Determine the (x, y) coordinate at the center of the cell enclosing the given text.  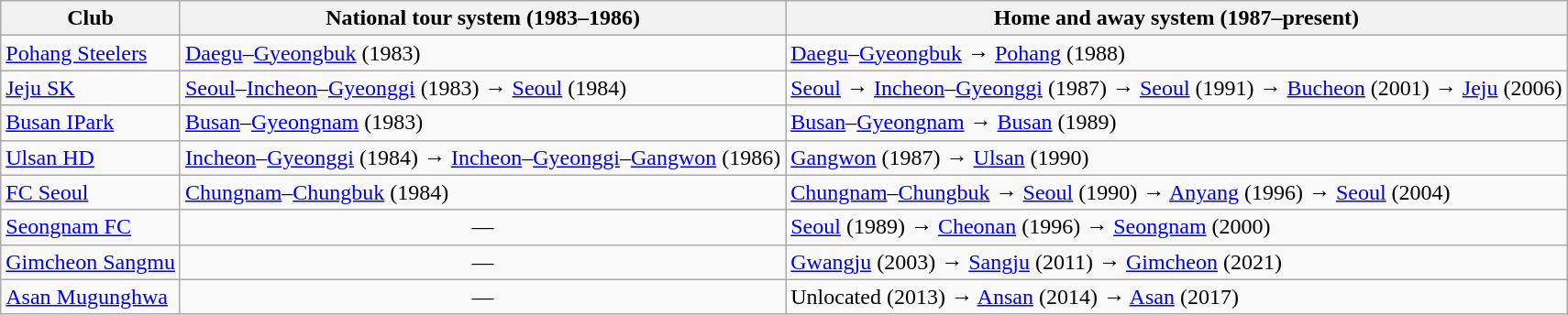
Seoul → Incheon–Gyeonggi (1987) → Seoul (1991) → Bucheon (2001) → Jeju (2006) (1176, 88)
Daegu–Gyeongbuk → Pohang (1988) (1176, 53)
Pohang Steelers (91, 53)
Incheon–Gyeonggi (1984) → Incheon–Gyeonggi–Gangwon (1986) (482, 157)
Daegu–Gyeongbuk (1983) (482, 53)
Gwangju (2003) → Sangju (2011) → Gimcheon (2021) (1176, 262)
Asan Mugunghwa (91, 297)
Club (91, 18)
Unlocated (2013) → Ansan (2014) → Asan (2017) (1176, 297)
Home and away system (1987–present) (1176, 18)
Busan–Gyeongnam → Busan (1989) (1176, 123)
Chungnam–Chungbuk (1984) (482, 192)
Gimcheon Sangmu (91, 262)
Gangwon (1987) → Ulsan (1990) (1176, 157)
Chungnam–Chungbuk → Seoul (1990) → Anyang (1996) → Seoul (2004) (1176, 192)
National tour system (1983–1986) (482, 18)
Seoul–Incheon–Gyeonggi (1983) → Seoul (1984) (482, 88)
Busan IPark (91, 123)
Busan–Gyeongnam (1983) (482, 123)
Jeju SK (91, 88)
FC Seoul (91, 192)
Ulsan HD (91, 157)
Seoul (1989) → Cheonan (1996) → Seongnam (2000) (1176, 227)
Seongnam FC (91, 227)
